Extract the (X, Y) coordinate from the center of the cell holding the provided text.  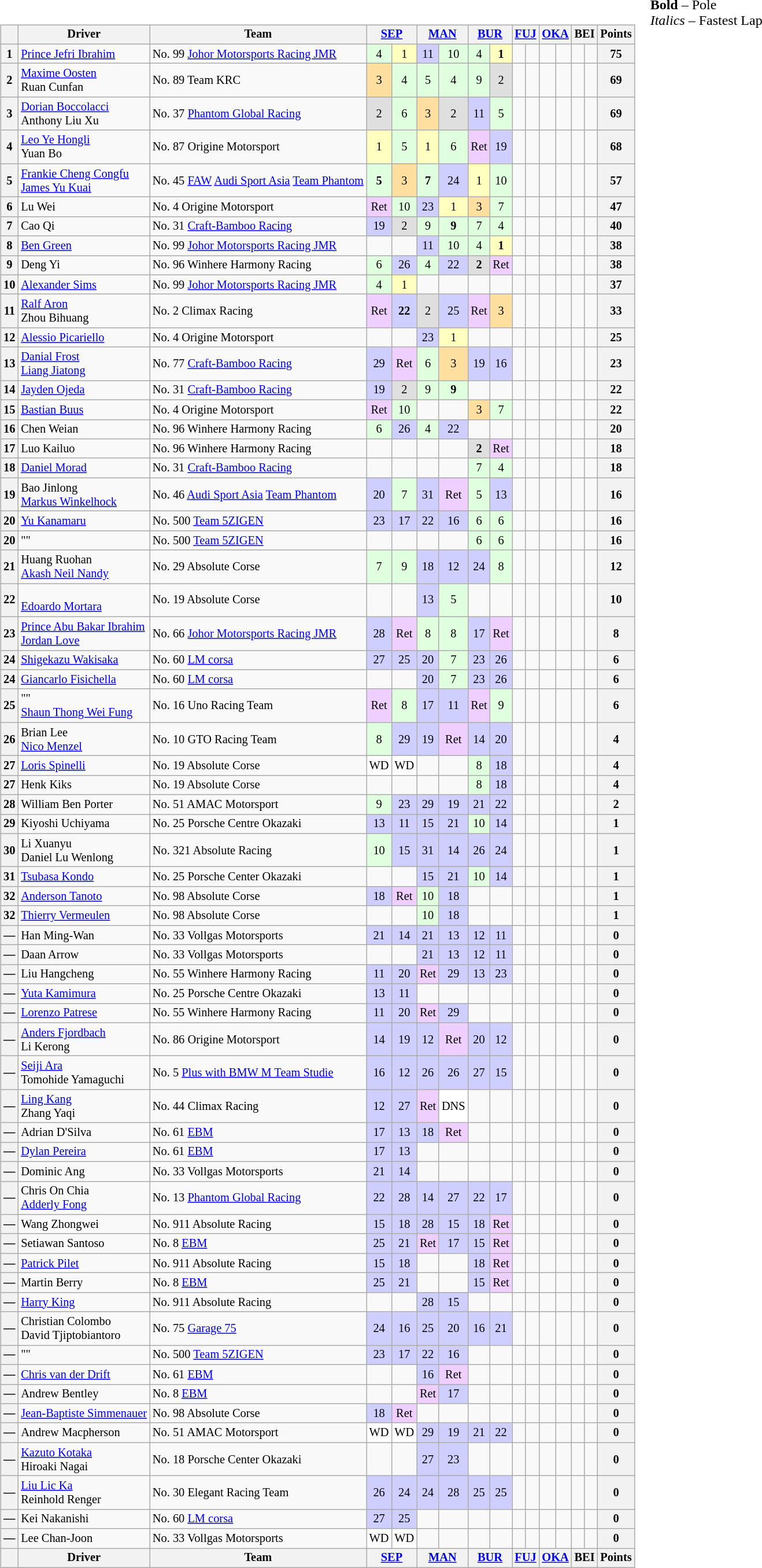
Tsubasa Kondo (84, 877)
Dorian Boccolacci Anthony Liu Xu (84, 114)
No. 5 Plus with BMW M Team Studie (258, 1073)
Prince Abu Bakar Ibrahim Jordan Love (84, 633)
No. 30 Elegant Racing Team (258, 1493)
"" Shaun Thong Wei Fung (84, 706)
37 (616, 285)
Martin Berry (84, 1283)
Daniel Morad (84, 468)
Ralf Aron Zhou Bihuang (84, 311)
Liu Lic Ka Reinhold Renger (84, 1493)
Alexander Sims (84, 285)
Ling Kang Zhang Yaqi (84, 1106)
Lee Chan-Joon (84, 1539)
Chris van der Drift (84, 1374)
Adrian D'Silva (84, 1132)
DNS (453, 1106)
No. 89 Team KRC (258, 80)
William Ben Porter (84, 805)
75 (616, 54)
Ben Green (84, 246)
Seiji Ara Tomohide Yamaguchi (84, 1073)
Andrew Macpherson (84, 1433)
40 (616, 226)
Yu Kanamaru (84, 521)
No. 45 FAW Audi Sport Asia Team Phantom (258, 180)
No. 37 Phantom Global Racing (258, 114)
Dominic Ang (84, 1171)
No. 44 Climax Racing (258, 1106)
Giancarlo Fisichella (84, 680)
No. 2 Climax Racing (258, 311)
Maxime Oosten Ruan Cunfan (84, 80)
Alessio Picariello (84, 338)
No. 75 Garage 75 (258, 1329)
Anderson Tanoto (84, 896)
No. 18 Porsche Center Okazaki (258, 1459)
Cao Qi (84, 226)
Daan Arrow (84, 955)
Kei Nakanishi (84, 1519)
Lorenzo Patrese (84, 1013)
47 (616, 207)
68 (616, 147)
Patrick Pilet (84, 1263)
No. 25 Porsche Center Okazaki (258, 877)
No. 66 Johor Motorsports Racing JMR (258, 633)
Dylan Pereira (84, 1152)
Han Ming-Wan (84, 935)
Shigekazu Wakisaka (84, 660)
No. 87 Origine Motorsport (258, 147)
No. 29 Absolute Corse (258, 567)
No. 77 Craft-Bamboo Racing (258, 364)
Danial Frost Liang Jiatong (84, 364)
No. 13 Phantom Global Racing (258, 1198)
Jean-Baptiste Simmenauer (84, 1414)
Edoardo Mortara (84, 600)
Kazuto Kotaka Hiroaki Nagai (84, 1459)
Anders Fjordbach Li Kerong (84, 1039)
Luo Kailuo (84, 449)
Bastian Buus (84, 409)
Kiyoshi Uchiyama (84, 824)
Deng Yi (84, 265)
33 (616, 311)
Liu Hangcheng (84, 974)
Yuta Kamimura (84, 994)
No. 46 Audi Sport Asia Team Phantom (258, 495)
Li Xuanyu Daniel Lu Wenlong (84, 850)
Jayden Ojeda (84, 390)
No. 86 Origine Motorsport (258, 1039)
Prince Jefri Ibrahim (84, 54)
Christian Colombo David Tjiptobiantoro (84, 1329)
Loris Spinelli (84, 766)
Frankie Cheng Congfu James Yu Kuai (84, 180)
Chen Weian (84, 429)
Thierry Vermeulen (84, 916)
No. 321 Absolute Racing (258, 850)
Brian Lee Nico Menzel (84, 739)
No. 10 GTO Racing Team (258, 739)
Setiawan Santoso (84, 1244)
Bao Jinlong Markus Winkelhock (84, 495)
Lu Wei (84, 207)
Andrew Bentley (84, 1394)
Wang Zhongwei (84, 1224)
Huang Ruohan Akash Neil Nandy (84, 567)
Harry King (84, 1302)
Leo Ye Hongli Yuan Bo (84, 147)
Chris On Chia Adderly Fong (84, 1198)
30 (9, 850)
No. 16 Uno Racing Team (258, 706)
Henk Kiks (84, 785)
57 (616, 180)
